Detect which cell encompasses the target text, then output its [x, y] center coordinate. 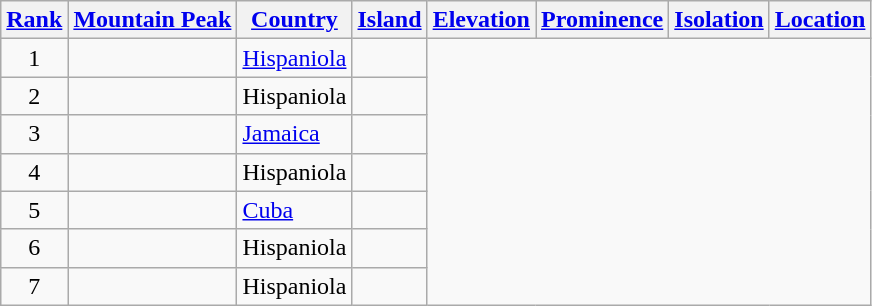
5 [34, 210]
2 [34, 96]
4 [34, 172]
Mountain Peak [152, 20]
Island [390, 20]
Isolation [719, 20]
Jamaica [294, 134]
3 [34, 134]
Prominence [602, 20]
Rank [34, 20]
Cuba [294, 210]
Country [294, 20]
7 [34, 286]
6 [34, 248]
Location [820, 20]
1 [34, 58]
Elevation [481, 20]
